Provide the (X, Y) coordinate of the cell's center where the given text is located.  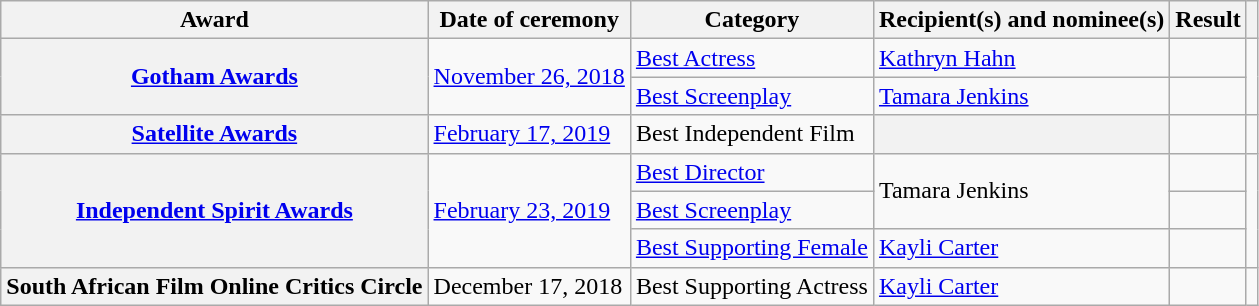
Best Supporting Actress (752, 286)
November 26, 2018 (529, 77)
Kathryn Hahn (1021, 58)
South African Film Online Critics Circle (214, 286)
Best Actress (752, 58)
Best Supporting Female (752, 248)
Satellite Awards (214, 134)
Independent Spirit Awards (214, 210)
February 23, 2019 (529, 210)
December 17, 2018 (529, 286)
Result (1208, 20)
Best Independent Film (752, 134)
Recipient(s) and nominee(s) (1021, 20)
Award (214, 20)
Best Director (752, 172)
February 17, 2019 (529, 134)
Gotham Awards (214, 77)
Category (752, 20)
Date of ceremony (529, 20)
